For the text-containing cell, return its midpoint in (X, Y) coordinate format. 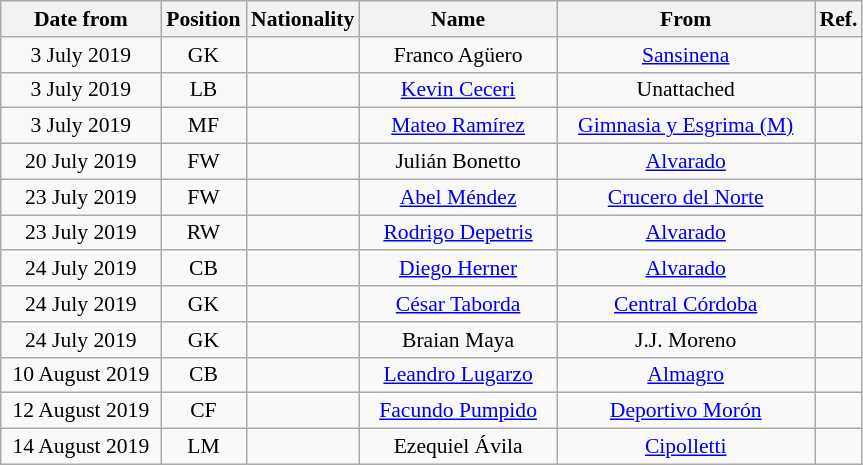
Diego Herner (458, 269)
Deportivo Morón (686, 411)
Cipolletti (686, 447)
RW (204, 233)
12 August 2019 (81, 411)
Julián Bonetto (458, 162)
Rodrigo Depetris (458, 233)
From (686, 19)
CF (204, 411)
MF (204, 126)
Mateo Ramírez (458, 126)
Facundo Pumpido (458, 411)
14 August 2019 (81, 447)
Unattached (686, 90)
César Taborda (458, 304)
Date from (81, 19)
Ref. (839, 19)
Sansinena (686, 55)
Crucero del Norte (686, 197)
Nationality (302, 19)
Gimnasia y Esgrima (M) (686, 126)
Leandro Lugarzo (458, 375)
10 August 2019 (81, 375)
Central Córdoba (686, 304)
Position (204, 19)
Braian Maya (458, 340)
Abel Méndez (458, 197)
20 July 2019 (81, 162)
Ezequiel Ávila (458, 447)
Name (458, 19)
Franco Agüero (458, 55)
Almagro (686, 375)
LM (204, 447)
LB (204, 90)
J.J. Moreno (686, 340)
Kevin Ceceri (458, 90)
